Return the (X, Y) coordinate for the center point of the cell that contains the specified text.  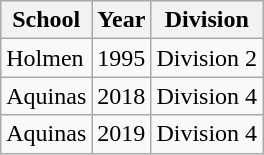
Division 2 (207, 58)
2018 (122, 96)
School (46, 20)
Holmen (46, 58)
Division (207, 20)
1995 (122, 58)
Year (122, 20)
2019 (122, 134)
